Extract the (x, y) coordinate from the center of the cell holding the provided text.  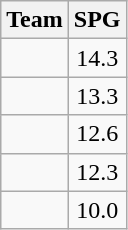
13.3 (97, 96)
14.3 (97, 58)
12.6 (97, 134)
Team (35, 20)
SPG (97, 20)
10.0 (97, 210)
12.3 (97, 172)
